Pinpoint the cell where the given text exists, returning its (X, Y) midpoint coordinate. 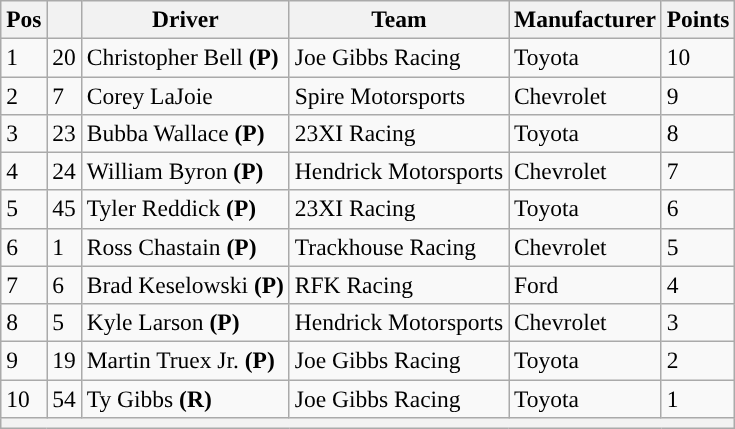
Ross Chastain (P) (185, 247)
Brad Keselowski (P) (185, 285)
19 (64, 360)
William Byron (P) (185, 171)
Trackhouse Racing (398, 247)
Ty Gibbs (R) (185, 398)
45 (64, 209)
RFK Racing (398, 285)
Spire Motorsports (398, 95)
Pos (24, 19)
Team (398, 19)
Kyle Larson (P) (185, 322)
Corey LaJoie (185, 95)
Ford (584, 285)
54 (64, 398)
Christopher Bell (P) (185, 57)
24 (64, 171)
Driver (185, 19)
Tyler Reddick (P) (185, 209)
Martin Truex Jr. (P) (185, 360)
23 (64, 133)
Bubba Wallace (P) (185, 133)
Manufacturer (584, 19)
20 (64, 57)
Points (698, 19)
